For the text-containing cell, return its midpoint in [x, y] coordinate format. 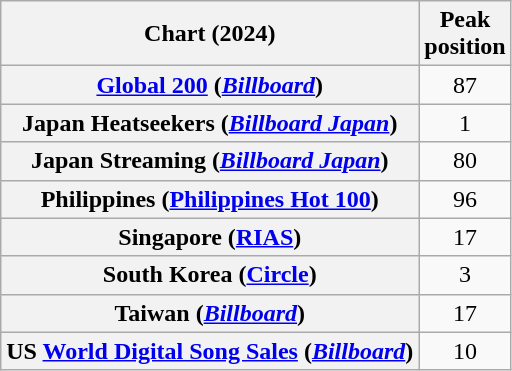
South Korea (Circle) [210, 275]
Global 200 (Billboard) [210, 85]
87 [465, 85]
96 [465, 199]
Chart (2024) [210, 34]
80 [465, 161]
Japan Heatseekers (Billboard Japan) [210, 123]
3 [465, 275]
Peakposition [465, 34]
Japan Streaming (Billboard Japan) [210, 161]
Singapore (RIAS) [210, 237]
US World Digital Song Sales (Billboard) [210, 351]
Philippines (Philippines Hot 100) [210, 199]
Taiwan (Billboard) [210, 313]
10 [465, 351]
1 [465, 123]
